Detect which cell encompasses the target text, then output its (x, y) center coordinate. 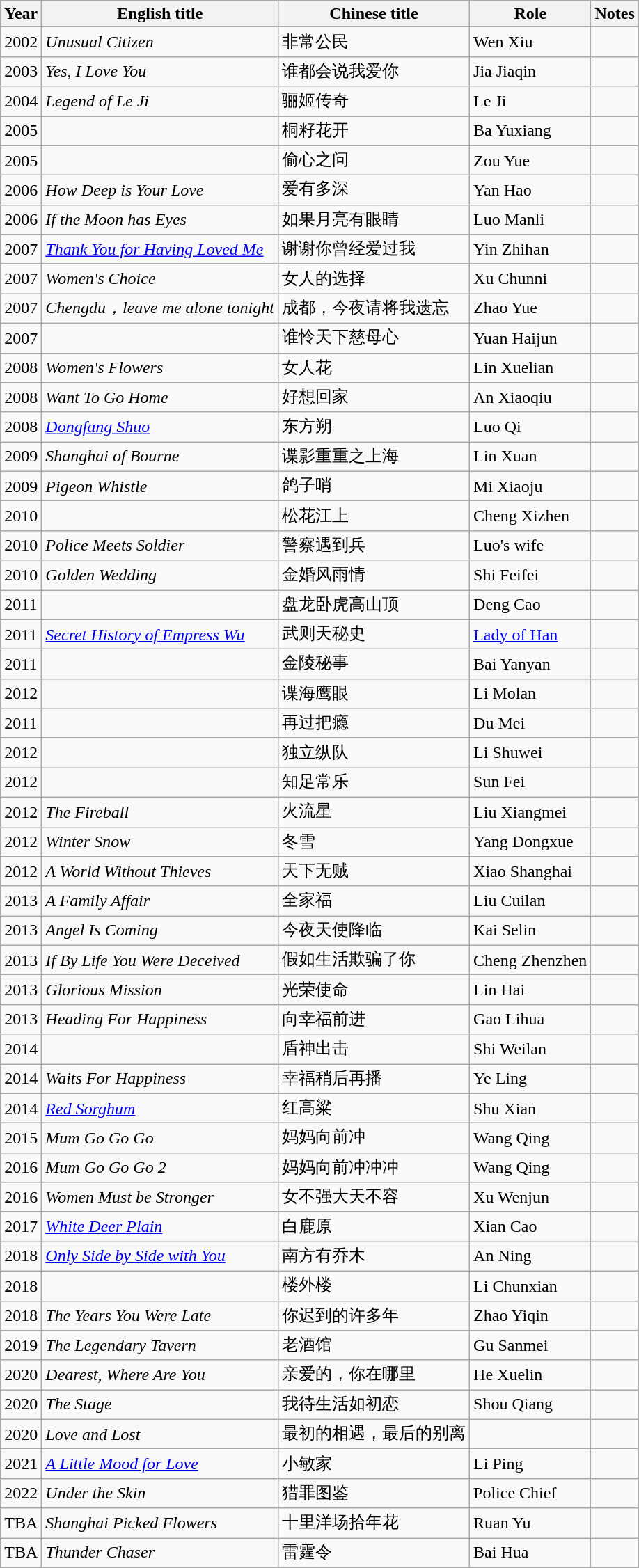
火流星 (373, 811)
Xu Wenjun (530, 1197)
成都，今夜请将我遗忘 (373, 309)
The Legendary Tavern (160, 1346)
金婚风雨情 (373, 575)
If the Moon has Eyes (160, 220)
桐籽花开 (373, 131)
Women's Choice (160, 278)
老酒馆 (373, 1346)
Want To Go Home (160, 398)
A World Without Thieves (160, 871)
Luo's wife (530, 546)
Sun Fei (530, 782)
Secret History of Empress Wu (160, 635)
Le Ji (530, 102)
妈妈向前冲 (373, 1139)
你迟到的许多年 (373, 1315)
假如生活欺骗了你 (373, 960)
Pigeon Whistle (160, 486)
谍影重重之上海 (373, 457)
Wen Xiu (530, 42)
松花江上 (373, 516)
Year (21, 14)
Cheng Zhenzhen (530, 960)
Heading For Happiness (160, 1019)
Zou Yue (530, 160)
Lin Xuan (530, 457)
If By Life You Were Deceived (160, 960)
The Fireball (160, 811)
Ruan Yu (530, 1523)
Xu Chunni (530, 278)
Shi Feifei (530, 575)
2004 (21, 102)
Shu Xian (530, 1108)
红高粱 (373, 1108)
小敏家 (373, 1464)
Red Sorghum (160, 1108)
Shanghai Picked Flowers (160, 1523)
幸福稍后再播 (373, 1079)
2019 (21, 1346)
Golden Wedding (160, 575)
非常公民 (373, 42)
天下无贼 (373, 871)
Lady of Han (530, 635)
武则天秘史 (373, 635)
谍海鹰眼 (373, 693)
警察遇到兵 (373, 546)
Thunder Chaser (160, 1553)
Yan Hao (530, 191)
2022 (21, 1494)
南方有乔木 (373, 1257)
Lin Xuelian (530, 367)
Women Must be Stronger (160, 1197)
谁怜天下慈母心 (373, 338)
全家福 (373, 901)
2003 (21, 71)
Police Chief (530, 1494)
Gu Sanmei (530, 1346)
谢谢你曾经爱过我 (373, 249)
Deng Cao (530, 605)
He Xuelin (530, 1375)
Ba Yuxiang (530, 131)
白鹿原 (373, 1226)
Yes, I Love You (160, 71)
Li Shuwei (530, 753)
Mum Go Go Go (160, 1139)
Unusual Citizen (160, 42)
Dearest, Where Are You (160, 1375)
女不强大天不容 (373, 1197)
猎罪图鉴 (373, 1494)
Shi Weilan (530, 1050)
Only Side by Side with You (160, 1257)
Shou Qiang (530, 1404)
Gao Lihua (530, 1019)
Jia Jiaqin (530, 71)
女人花 (373, 367)
Xian Cao (530, 1226)
Zhao Yiqin (530, 1315)
偷心之问 (373, 160)
Liu Cuilan (530, 901)
Yuan Haijun (530, 338)
独立纵队 (373, 753)
Glorious Mission (160, 990)
English title (160, 14)
Mi Xiaoju (530, 486)
Love and Lost (160, 1434)
2015 (21, 1139)
The Years You Were Late (160, 1315)
十里洋场拾年花 (373, 1523)
鸽子哨 (373, 486)
盘龙卧虎高山顶 (373, 605)
好想回家 (373, 398)
盾神出击 (373, 1050)
Kai Selin (530, 931)
光荣使命 (373, 990)
冬雪 (373, 842)
Angel Is Coming (160, 931)
再过把瘾 (373, 724)
金陵秘事 (373, 664)
2021 (21, 1464)
Thank You for Having Loved Me (160, 249)
Under the Skin (160, 1494)
Chinese title (373, 14)
知足常乐 (373, 782)
An Ning (530, 1257)
亲爱的，你在哪里 (373, 1375)
Police Meets Soldier (160, 546)
Liu Xiangmei (530, 811)
Shanghai of Bourne (160, 457)
Yin Zhihan (530, 249)
Role (530, 14)
Bai Hua (530, 1553)
Dongfang Shuo (160, 427)
Li Molan (530, 693)
楼外楼 (373, 1286)
Notes (615, 14)
Bai Yanyan (530, 664)
东方朔 (373, 427)
妈妈向前冲冲冲 (373, 1168)
2017 (21, 1226)
Women's Flowers (160, 367)
Du Mei (530, 724)
如果月亮有眼睛 (373, 220)
Luo Manli (530, 220)
Zhao Yue (530, 309)
Li Ping (530, 1464)
Li Chunxian (530, 1286)
A Family Affair (160, 901)
Winter Snow (160, 842)
Yang Dongxue (530, 842)
Waits For Happiness (160, 1079)
雷霆令 (373, 1553)
Luo Qi (530, 427)
How Deep is Your Love (160, 191)
Lin Hai (530, 990)
White Deer Plain (160, 1226)
骊姬传奇 (373, 102)
向幸福前进 (373, 1019)
女人的选择 (373, 278)
The Stage (160, 1404)
我待生活如初恋 (373, 1404)
爱有多深 (373, 191)
最初的相遇，最后的别离 (373, 1434)
Chengdu，leave me alone tonight (160, 309)
Xiao Shanghai (530, 871)
An Xiaoqiu (530, 398)
Legend of Le Ji (160, 102)
2002 (21, 42)
谁都会说我爱你 (373, 71)
Cheng Xizhen (530, 516)
A Little Mood for Love (160, 1464)
Mum Go Go Go 2 (160, 1168)
今夜天使降临 (373, 931)
Ye Ling (530, 1079)
